Capture the cell that displays the provided text and extract its [X, Y] central coordinate. 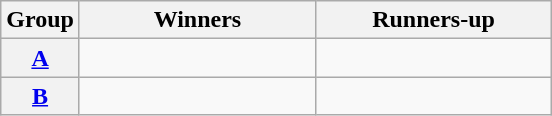
Group [40, 20]
A [40, 58]
Runners-up [433, 20]
B [40, 96]
Winners [197, 20]
